Extract the (X, Y) coordinate from the center of the cell holding the provided text.  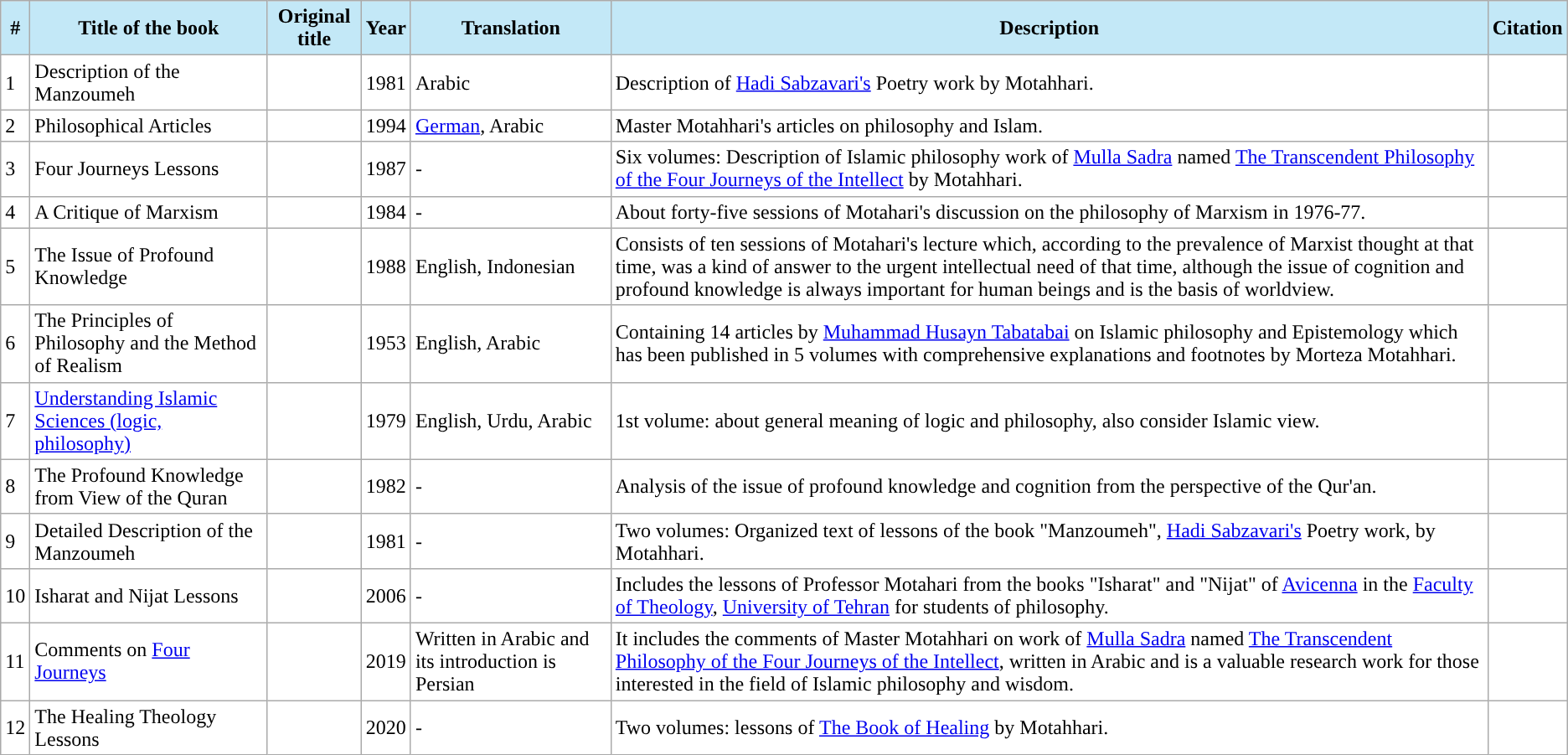
10 (15, 595)
Philosophical Articles (149, 126)
1982 (385, 486)
4 (15, 212)
Two volumes: Organized text of lessons of the book "Manzoumeh", Hadi Sabzavari's Poetry work, by Motahhari. (1049, 541)
5 (15, 266)
8 (15, 486)
Two volumes: lessons of The Book of Healing by Motahhari. (1049, 727)
About forty-five sessions of Motahari's discussion on the philosophy of Marxism in 1976-77. (1049, 212)
Citation (1528, 28)
12 (15, 727)
6 (15, 344)
Translation (511, 28)
1953 (385, 344)
Year (385, 28)
Description (1049, 28)
2020 (385, 727)
9 (15, 541)
Written in Arabic and its introduction is Persian (511, 661)
Arabic (511, 82)
Detailed Description of the Manzoumeh (149, 541)
Original title (315, 28)
Analysis of the issue of profound knowledge and cognition from the perspective of the Qur'an. (1049, 486)
7 (15, 421)
Master Motahhari's articles on philosophy and Islam. (1049, 126)
English, Urdu, Arabic (511, 421)
1st volume: about general meaning of logic and philosophy, also consider Islamic view. (1049, 421)
English, Indonesian (511, 266)
1988 (385, 266)
1987 (385, 169)
# (15, 28)
11 (15, 661)
3 (15, 169)
Four Journeys Lessons (149, 169)
Isharat and Nijat Lessons (149, 595)
1979 (385, 421)
1 (15, 82)
Title of the book (149, 28)
2006 (385, 595)
1994 (385, 126)
1984 (385, 212)
The Profound Knowledge from View of the Quran (149, 486)
Description of Hadi Sabzavari's Poetry work by Motahhari. (1049, 82)
Description of the Manzoumeh (149, 82)
English, Arabic (511, 344)
The Principles of Philosophy and the Method of Realism (149, 344)
The Healing Theology Lessons (149, 727)
A Critique of Marxism (149, 212)
2019 (385, 661)
German, Arabic (511, 126)
The Issue of Profound Knowledge (149, 266)
2 (15, 126)
Understanding Islamic Sciences (logic, philosophy) (149, 421)
Comments on Four Journeys (149, 661)
